Search for the cell housing the specified text and yield its [X, Y] center coordinate. 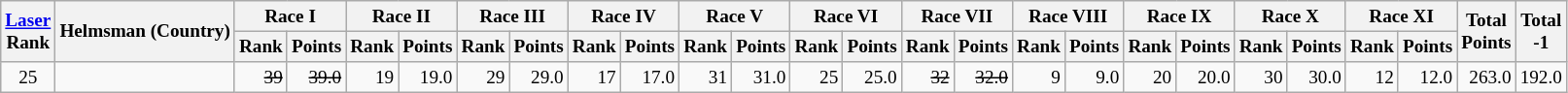
32.0 [983, 77]
20.0 [1205, 77]
31.0 [761, 77]
Race V [735, 16]
19.0 [428, 77]
192.0 [1541, 77]
Total Points [1486, 31]
29.0 [539, 77]
12.0 [1427, 77]
17 [594, 77]
Race IV [623, 16]
9 [1039, 77]
32 [927, 77]
17.0 [649, 77]
Race VIII [1068, 16]
Helmsman (Country) [146, 31]
30 [1261, 77]
Race IX [1179, 16]
25.0 [872, 77]
LaserRank [28, 31]
Race X [1290, 16]
Total-1 [1541, 31]
Race XI [1401, 16]
19 [372, 77]
29 [483, 77]
Race I [290, 16]
9.0 [1094, 77]
39 [261, 77]
12 [1372, 77]
20 [1150, 77]
31 [706, 77]
Race III [512, 16]
Race VI [846, 16]
39.0 [316, 77]
263.0 [1486, 77]
Race II [401, 16]
30.0 [1316, 77]
Race VII [957, 16]
